Return (X, Y) of the center of cell containing provided text 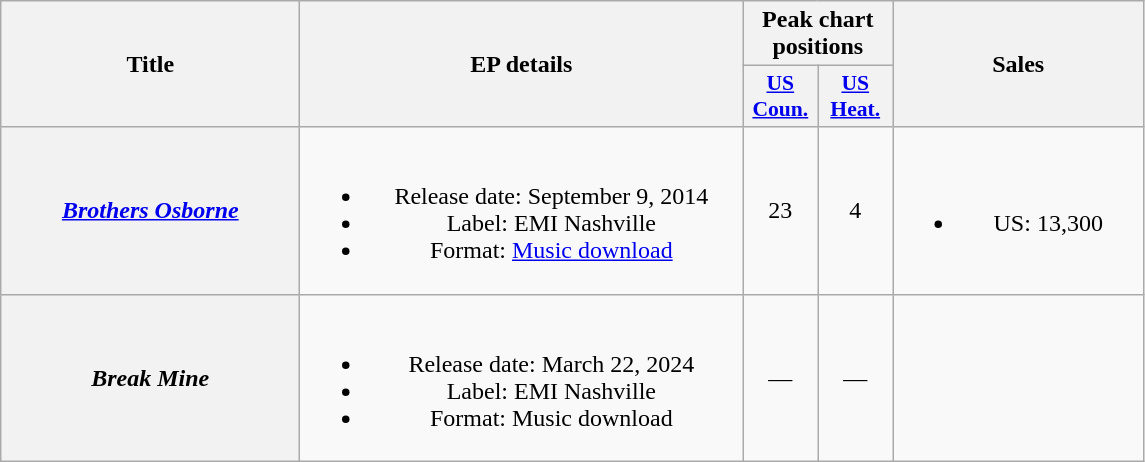
23 (780, 210)
Brothers Osborne (150, 210)
EP details (522, 64)
US: 13,300 (1018, 210)
4 (856, 210)
Release date: March 22, 2024Label: EMI NashvilleFormat: Music download (522, 378)
USHeat. (856, 96)
Peak chart positions (818, 34)
Break Mine (150, 378)
Release date: September 9, 2014Label: EMI NashvilleFormat: Music download (522, 210)
USCoun. (780, 96)
Title (150, 64)
Sales (1018, 64)
